Output the (x, y) coordinate of the center of the cell containing the given text.  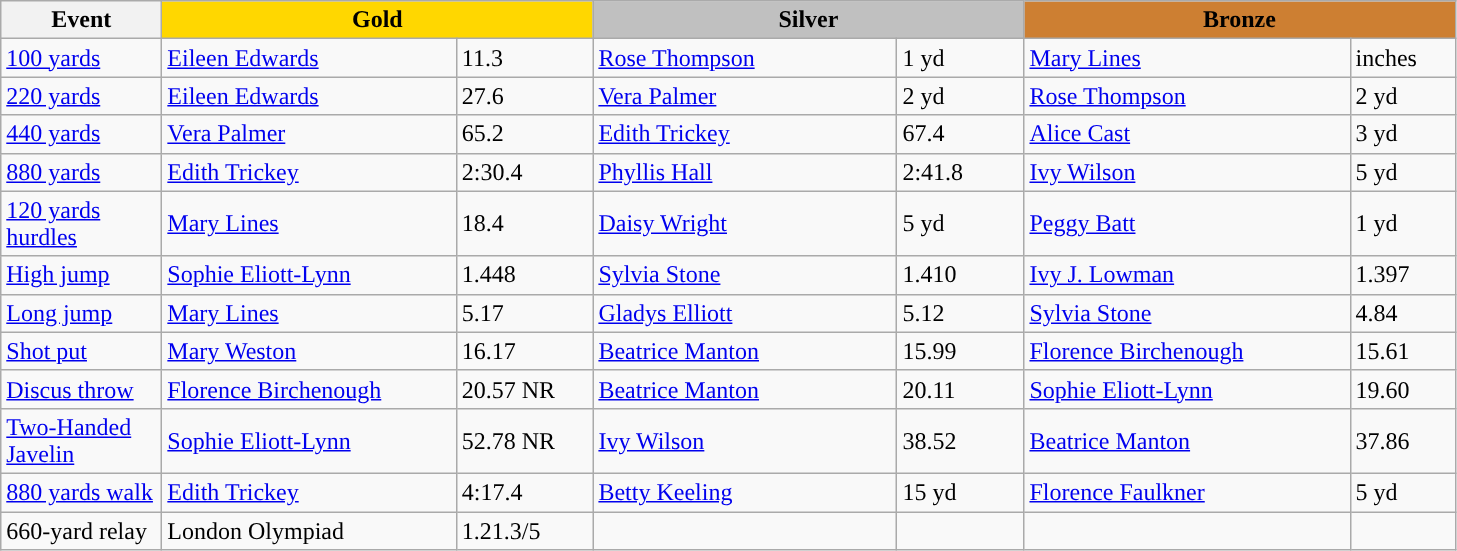
5.12 (960, 313)
2:30.4 (524, 172)
Daisy Wright (745, 224)
Discus throw (82, 389)
65.2 (524, 134)
1.21.3/5 (524, 531)
1.448 (524, 275)
100 yards (82, 58)
27.6 (524, 96)
Phyllis Hall (745, 172)
4:17.4 (524, 492)
Mary Weston (309, 351)
Ivy J. Lowman (1187, 275)
19.60 (1402, 389)
4.84 (1402, 313)
2:41.8 (960, 172)
Event (82, 20)
1.397 (1402, 275)
37.86 (1402, 440)
Bronze (1240, 20)
880 yards (82, 172)
15.99 (960, 351)
Alice Cast (1187, 134)
Two-Handed Javelin (82, 440)
880 yards walk (82, 492)
Silver (808, 20)
15.61 (1402, 351)
3 yd (1402, 134)
1.410 (960, 275)
660-yard relay (82, 531)
120 yards hurdles (82, 224)
Betty Keeling (745, 492)
20.57 NR (524, 389)
15 yd (960, 492)
16.17 (524, 351)
Gladys Elliott (745, 313)
Shot put (82, 351)
Long jump (82, 313)
5.17 (524, 313)
High jump (82, 275)
440 yards (82, 134)
67.4 (960, 134)
inches (1402, 58)
London Olympiad (309, 531)
220 yards (82, 96)
18.4 (524, 224)
20.11 (960, 389)
Gold (378, 20)
11.3 (524, 58)
38.52 (960, 440)
52.78 NR (524, 440)
Florence Faulkner (1187, 492)
Peggy Batt (1187, 224)
